Find where the given text appears and provide that cell's center as [x, y] coordinate. 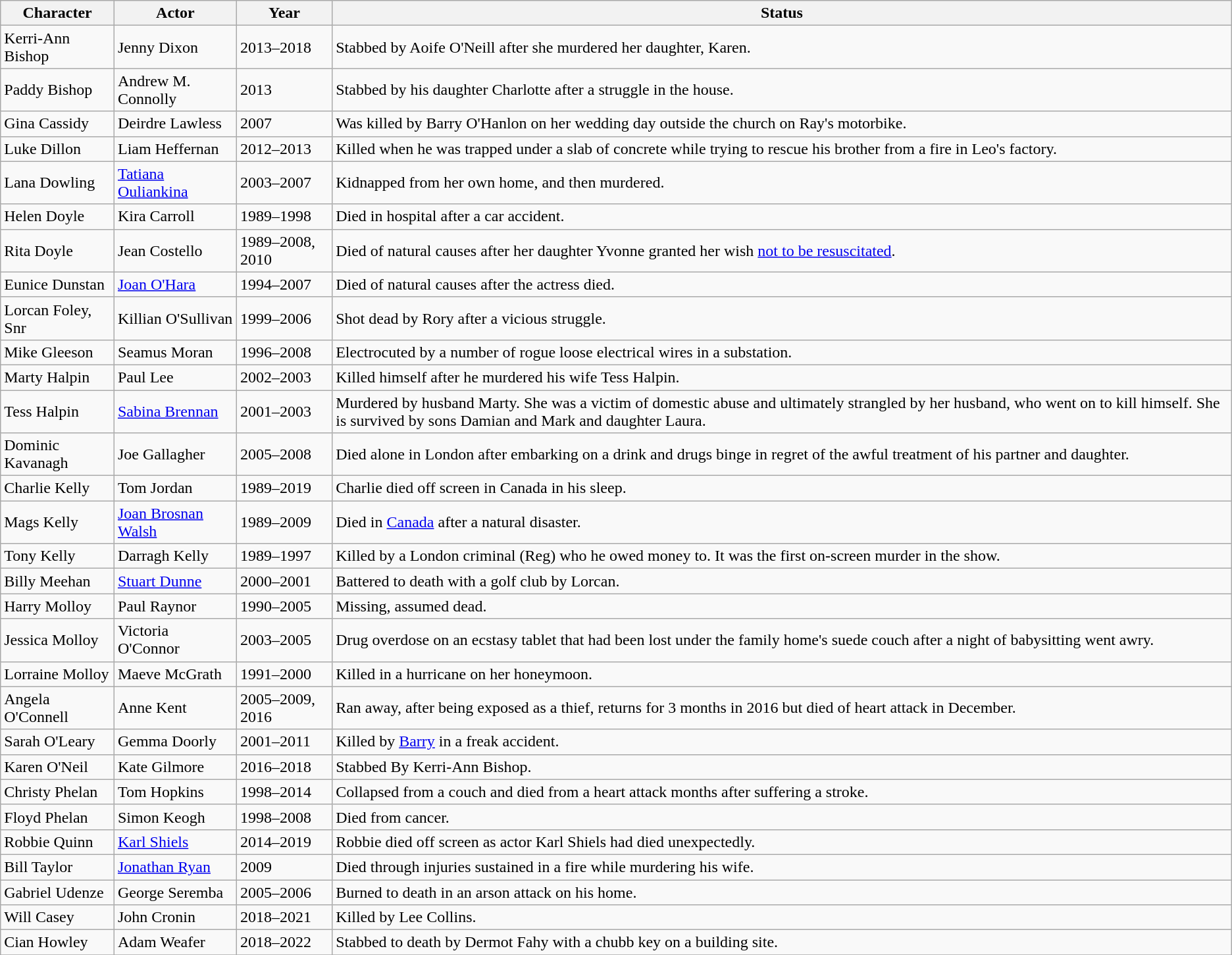
Kate Gilmore [175, 767]
1989–2019 [284, 488]
Anne Kent [175, 708]
Burned to death in an arson attack on his home. [782, 892]
Seamus Moran [175, 352]
Paul Raynor [175, 606]
George Seremba [175, 892]
Harry Molloy [58, 606]
Was killed by Barry O'Hanlon on her wedding day outside the church on Ray's motorbike. [782, 124]
2001–2003 [284, 411]
2013–2018 [284, 47]
Died of natural causes after the actress died. [782, 284]
Kidnapped from her own home, and then murdered. [782, 183]
Killed by a London criminal (Reg) who he owed money to. It was the first on-screen murder in the show. [782, 556]
Missing, assumed dead. [782, 606]
Mags Kelly [58, 523]
1990–2005 [284, 606]
Drug overdose on an ecstasy tablet that had been lost under the family home's suede couch after a night of babysitting went awry. [782, 640]
Jean Costello [175, 250]
2009 [284, 867]
2016–2018 [284, 767]
Lana Dowling [58, 183]
Character [58, 13]
Stabbed to death by Dermot Fahy with a chubb key on a building site. [782, 942]
2003–2007 [284, 183]
Maeve McGrath [175, 674]
2018–2022 [284, 942]
Eunice Dunstan [58, 284]
1998–2008 [284, 817]
Died in Canada after a natural disaster. [782, 523]
Tatiana Ouliankina [175, 183]
Tom Jordan [175, 488]
Jenny Dixon [175, 47]
Dominic Kavanagh [58, 454]
Stabbed by Aoife O'Neill after she murdered her daughter, Karen. [782, 47]
Rita Doyle [58, 250]
Collapsed from a couch and died from a heart attack months after suffering a stroke. [782, 792]
2003–2005 [284, 640]
1994–2007 [284, 284]
Died from cancer. [782, 817]
Helen Doyle [58, 217]
Marty Halpin [58, 377]
Angela O'Connell [58, 708]
Tess Halpin [58, 411]
Tom Hopkins [175, 792]
Joan O'Hara [175, 284]
Electrocuted by a number of rogue loose electrical wires in a substation. [782, 352]
Jessica Molloy [58, 640]
Stabbed By Kerri-Ann Bishop. [782, 767]
Christy Phelan [58, 792]
Gina Cassidy [58, 124]
Killed by Lee Collins. [782, 917]
1991–2000 [284, 674]
2005–2008 [284, 454]
2001–2011 [284, 742]
Killed by Barry in a freak accident. [782, 742]
Battered to death with a golf club by Lorcan. [782, 581]
Died in hospital after a car accident. [782, 217]
Charlie Kelly [58, 488]
2018–2021 [284, 917]
Sarah O'Leary [58, 742]
Billy Meehan [58, 581]
Liam Heffernan [175, 149]
Sabina Brennan [175, 411]
Darragh Kelly [175, 556]
Year [284, 13]
2002–2003 [284, 377]
Luke Dillon [58, 149]
Killed in a hurricane on her honeymoon. [782, 674]
Killian O'Sullivan [175, 319]
Lorraine Molloy [58, 674]
Gabriel Udenze [58, 892]
Charlie died off screen in Canada in his sleep. [782, 488]
Kira Carroll [175, 217]
Cian Howley [58, 942]
Tony Kelly [58, 556]
1989–1997 [284, 556]
Died alone in London after embarking on a drink and drugs binge in regret of the awful treatment of his partner and daughter. [782, 454]
Bill Taylor [58, 867]
Karen O'Neil [58, 767]
Mike Gleeson [58, 352]
Died of natural causes after her daughter Yvonne granted her wish not to be resuscitated. [782, 250]
Victoria O'Connor [175, 640]
Robbie died off screen as actor Karl Shiels had died unexpectedly. [782, 842]
1989–1998 [284, 217]
Andrew M. Connolly [175, 90]
Killed when he was trapped under a slab of concrete while trying to rescue his brother from a fire in Leo's factory. [782, 149]
Floyd Phelan [58, 817]
2005–2009, 2016 [284, 708]
Kerri-Ann Bishop [58, 47]
Stuart Dunne [175, 581]
1998–2014 [284, 792]
Lorcan Foley, Snr [58, 319]
Stabbed by his daughter Charlotte after a struggle in the house. [782, 90]
2012–2013 [284, 149]
Actor [175, 13]
Shot dead by Rory after a vicious struggle. [782, 319]
Ran away, after being exposed as a thief, returns for 3 months in 2016 but died of heart attack in December. [782, 708]
Jonathan Ryan [175, 867]
Adam Weafer [175, 942]
Died through injuries sustained in a fire while murdering his wife. [782, 867]
Karl Shiels [175, 842]
1989–2009 [284, 523]
1999–2006 [284, 319]
Paddy Bishop [58, 90]
John Cronin [175, 917]
Gemma Doorly [175, 742]
2005–2006 [284, 892]
Killed himself after he murdered his wife Tess Halpin. [782, 377]
2007 [284, 124]
2000–2001 [284, 581]
Paul Lee [175, 377]
Joe Gallagher [175, 454]
Will Casey [58, 917]
1996–2008 [284, 352]
Status [782, 13]
Robbie Quinn [58, 842]
Joan Brosnan Walsh [175, 523]
1989–2008, 2010 [284, 250]
Deirdre Lawless [175, 124]
Simon Keogh [175, 817]
2014–2019 [284, 842]
2013 [284, 90]
